Capture the cell that displays the provided text and extract its (x, y) central coordinate. 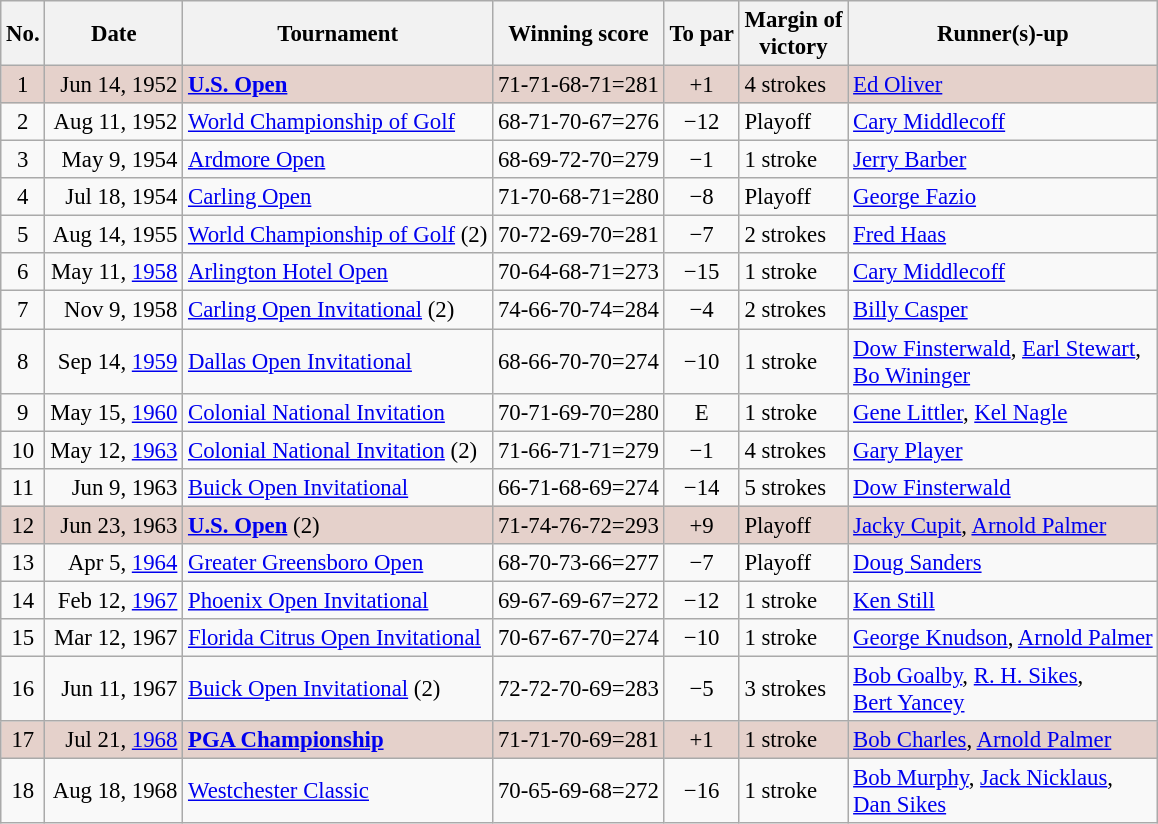
Jul 21, 1968 (114, 740)
5 (23, 235)
3 strokes (794, 688)
Ken Still (1003, 600)
68-69-72-70=279 (579, 160)
Carling Open Invitational (2) (338, 310)
Feb 12, 1967 (114, 600)
9 (23, 412)
70-64-68-71=273 (579, 273)
Winning score (579, 34)
Bob Charles, Arnold Palmer (1003, 740)
Sep 14, 1959 (114, 362)
−4 (702, 310)
13 (23, 563)
18 (23, 792)
Phoenix Open Invitational (338, 600)
Jun 23, 1963 (114, 525)
66-71-68-69=274 (579, 487)
Colonial National Invitation (338, 412)
11 (23, 487)
10 (23, 450)
70-65-69-68=272 (579, 792)
PGA Championship (338, 740)
No. (23, 34)
Jul 18, 1954 (114, 197)
17 (23, 740)
May 11, 1958 (114, 273)
Buick Open Invitational (338, 487)
Jun 9, 1963 (114, 487)
Billy Casper (1003, 310)
Buick Open Invitational (2) (338, 688)
72-72-70-69=283 (579, 688)
World Championship of Golf (338, 122)
−14 (702, 487)
Arlington Hotel Open (338, 273)
Jun 11, 1967 (114, 688)
−5 (702, 688)
Fred Haas (1003, 235)
U.S. Open (338, 85)
1 (23, 85)
71-70-68-71=280 (579, 197)
Margin ofvictory (794, 34)
Nov 9, 1958 (114, 310)
Bob Murphy, Jack Nicklaus, Dan Sikes (1003, 792)
May 12, 1963 (114, 450)
3 (23, 160)
World Championship of Golf (2) (338, 235)
70-71-69-70=280 (579, 412)
May 9, 1954 (114, 160)
8 (23, 362)
U.S. Open (2) (338, 525)
71-71-68-71=281 (579, 85)
Apr 5, 1964 (114, 563)
Bob Goalby, R. H. Sikes, Bert Yancey (1003, 688)
E (702, 412)
Jun 14, 1952 (114, 85)
71-74-76-72=293 (579, 525)
Runner(s)-up (1003, 34)
Colonial National Invitation (2) (338, 450)
Aug 14, 1955 (114, 235)
Ardmore Open (338, 160)
6 (23, 273)
George Fazio (1003, 197)
George Knudson, Arnold Palmer (1003, 638)
−16 (702, 792)
Doug Sanders (1003, 563)
Gene Littler, Kel Nagle (1003, 412)
Aug 11, 1952 (114, 122)
74-66-70-74=284 (579, 310)
Greater Greensboro Open (338, 563)
70-67-67-70=274 (579, 638)
Mar 12, 1967 (114, 638)
−8 (702, 197)
68-71-70-67=276 (579, 122)
71-66-71-71=279 (579, 450)
7 (23, 310)
May 15, 1960 (114, 412)
16 (23, 688)
Ed Oliver (1003, 85)
Jacky Cupit, Arnold Palmer (1003, 525)
68-66-70-70=274 (579, 362)
15 (23, 638)
71-71-70-69=281 (579, 740)
Westchester Classic (338, 792)
5 strokes (794, 487)
Florida Citrus Open Invitational (338, 638)
Dow Finsterwald, Earl Stewart, Bo Wininger (1003, 362)
Carling Open (338, 197)
Dallas Open Invitational (338, 362)
+9 (702, 525)
Gary Player (1003, 450)
4 (23, 197)
69-67-69-67=272 (579, 600)
12 (23, 525)
Jerry Barber (1003, 160)
Dow Finsterwald (1003, 487)
To par (702, 34)
14 (23, 600)
2 (23, 122)
68-70-73-66=277 (579, 563)
−15 (702, 273)
Date (114, 34)
70-72-69-70=281 (579, 235)
Tournament (338, 34)
Aug 18, 1968 (114, 792)
